Return (X, Y) of the center of cell containing provided text 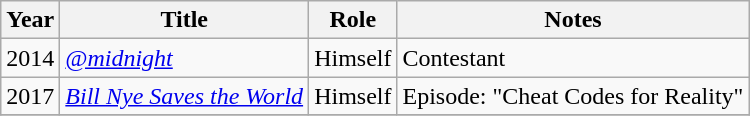
2014 (30, 58)
Episode: "Cheat Codes for Reality" (573, 96)
@midnight (184, 58)
Bill Nye Saves the World (184, 96)
2017 (30, 96)
Title (184, 20)
Notes (573, 20)
Contestant (573, 58)
Year (30, 20)
Role (353, 20)
